Provide the [x, y] coordinate of the cell's center where the given text is located.  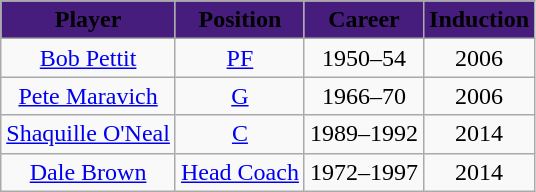
Career [364, 20]
1950–54 [364, 58]
Bob Pettit [88, 58]
Induction [480, 20]
PF [240, 58]
Player [88, 20]
Head Coach [240, 172]
C [240, 134]
G [240, 96]
1972–1997 [364, 172]
Dale Brown [88, 172]
Pete Maravich [88, 96]
1989–1992 [364, 134]
Position [240, 20]
Shaquille O'Neal [88, 134]
1966–70 [364, 96]
